Identify which cell holds the provided text, then report its [x, y] central coordinate. 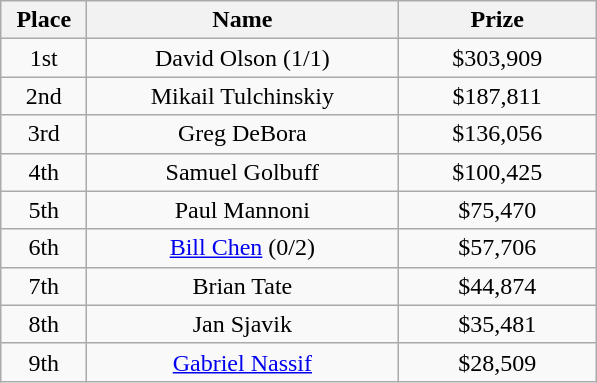
$75,470 [498, 210]
3rd [44, 134]
$28,509 [498, 362]
Bill Chen (0/2) [242, 248]
1st [44, 58]
7th [44, 286]
Jan Sjavik [242, 324]
$100,425 [498, 172]
8th [44, 324]
David Olson (1/1) [242, 58]
6th [44, 248]
Mikail Tulchinskiy [242, 96]
Gabriel Nassif [242, 362]
2nd [44, 96]
Samuel Golbuff [242, 172]
Place [44, 20]
$187,811 [498, 96]
4th [44, 172]
Greg DeBora [242, 134]
$44,874 [498, 286]
9th [44, 362]
$303,909 [498, 58]
$136,056 [498, 134]
$35,481 [498, 324]
Paul Mannoni [242, 210]
Name [242, 20]
5th [44, 210]
Brian Tate [242, 286]
Prize [498, 20]
$57,706 [498, 248]
